Pinpoint the cell where the given text exists, returning its [x, y] midpoint coordinate. 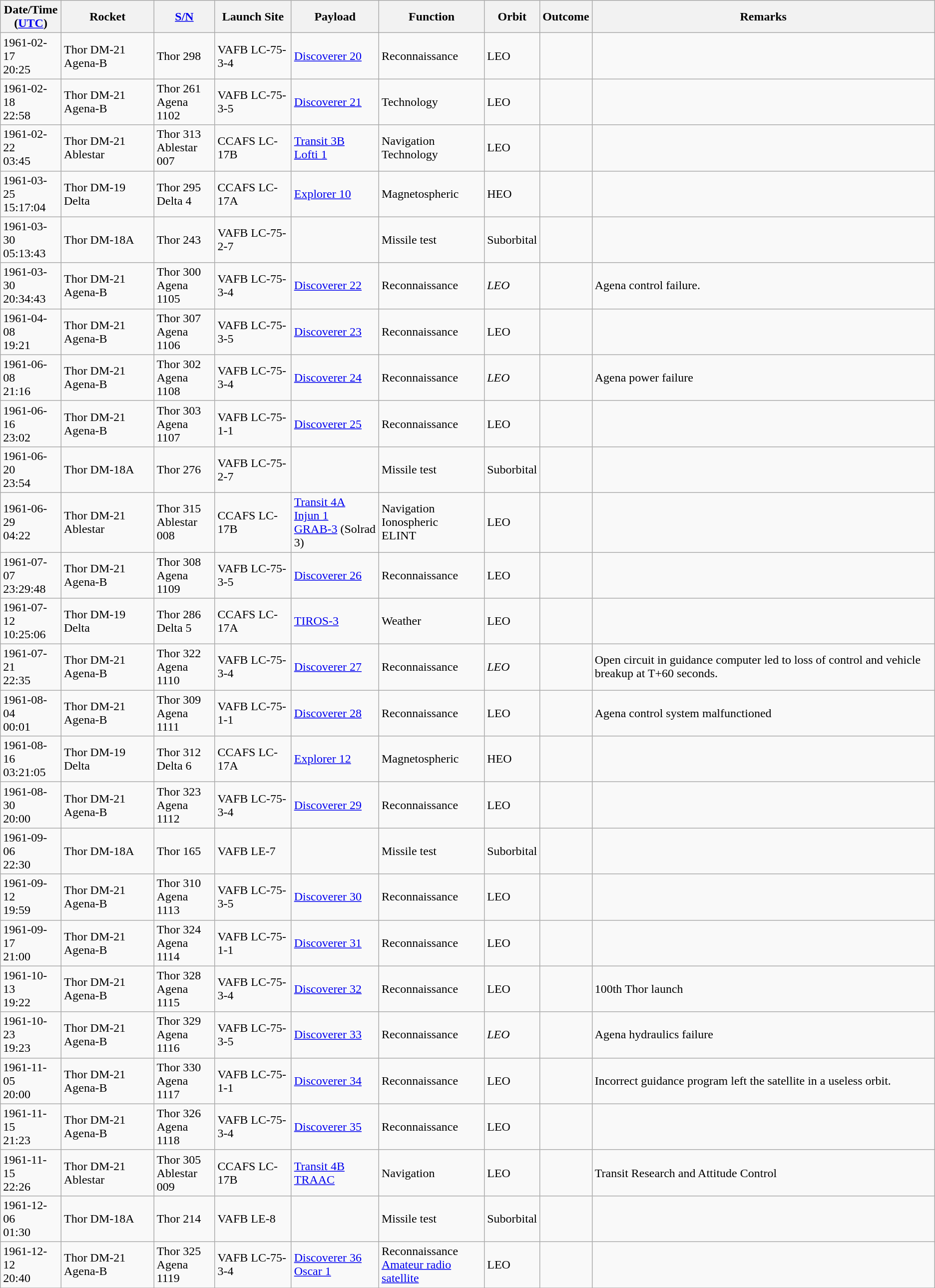
1961-12-0601:30 [31, 1219]
Function [432, 17]
Incorrect guidance program left the satellite in a useless orbit. [763, 1081]
VAFB LE-7 [253, 851]
Thor 312Delta 6 [184, 759]
Remarks [763, 17]
Thor 310Agena 1113 [184, 897]
Thor 307Agena 1106 [184, 332]
Agena control system malfunctioned [763, 713]
Transit Research and Attitude Control [763, 1173]
1961-02-1720:25 [31, 56]
Thor 276 [184, 469]
1961-08-3020:00 [31, 805]
Rocket [107, 17]
1961-08-1603:21:05 [31, 759]
1961-10-1319:22 [31, 989]
Launch Site [253, 17]
Explorer 12 [335, 759]
Thor 326Agena 1118 [184, 1127]
Open circuit in guidance computer led to loss of control and vehicle breakup at T+60 seconds. [763, 667]
1961-03-3020:34:43 [31, 286]
Thor 300Agena 1105 [184, 286]
Thor 302Agena 1108 [184, 378]
Thor 286Delta 5 [184, 621]
Transit 4AInjun 1GRAB-3 (Solrad 3) [335, 522]
1961-09-1721:00 [31, 943]
Discoverer 29 [335, 805]
Thor 309Agena 1111 [184, 713]
Explorer 10 [335, 194]
Thor 298 [184, 56]
1961-07-2122:35 [31, 667]
Discoverer 33 [335, 1035]
Discoverer 32 [335, 989]
1961-11-1521:23 [31, 1127]
Discoverer 21 [335, 102]
VAFB LE-8 [253, 1219]
1961-06-2023:54 [31, 469]
1961-07-1210:25:06 [31, 621]
1961-02-1822:58 [31, 102]
Thor 324Agena 1114 [184, 943]
Thor 165 [184, 851]
Thor 261Agena 1102 [184, 102]
Thor 313Ablestar 007 [184, 148]
Discoverer 20 [335, 56]
1961-06-2904:22 [31, 522]
1961-07-0723:29:48 [31, 575]
Discoverer 34 [335, 1081]
Payload [335, 17]
1961-03-3005:13:43 [31, 240]
Transit 4BTRAAC [335, 1173]
1961-03-2515:17:04 [31, 194]
Discoverer 23 [335, 332]
Thor 243 [184, 240]
Discoverer 36Oscar 1 [335, 1265]
Weather [432, 621]
TIROS-3 [335, 621]
1961-02-2203:45 [31, 148]
1961-11-0520:00 [31, 1081]
Thor 295Delta 4 [184, 194]
1961-09-0622:30 [31, 851]
Agena control failure. [763, 286]
Thor 214 [184, 1219]
1961-10-2319:23 [31, 1035]
Thor 330Agena 1117 [184, 1081]
Agena hydraulics failure [763, 1035]
Agena power failure [763, 378]
S/N [184, 17]
1961-04-0819:21 [31, 332]
Thor 328Agena 1115 [184, 989]
Thor 308Agena 1109 [184, 575]
Discoverer 35 [335, 1127]
ReconnaissanceAmateur radio satellite [432, 1265]
Orbit [512, 17]
1961-12-1220:40 [31, 1265]
1961-06-0821:16 [31, 378]
1961-06-1623:02 [31, 424]
Date/Time(UTC) [31, 17]
Discoverer 24 [335, 378]
Thor 315Ablestar 008 [184, 522]
Thor 329Agena 1116 [184, 1035]
100th Thor launch [763, 989]
Transit 3BLofti 1 [335, 148]
Navigation [432, 1173]
1961-09-1219:59 [31, 897]
Discoverer 28 [335, 713]
1961-11-1522:26 [31, 1173]
Discoverer 25 [335, 424]
Technology [432, 102]
Discoverer 30 [335, 897]
Discoverer 22 [335, 286]
1961-08-0400:01 [31, 713]
Outcome [566, 17]
Discoverer 27 [335, 667]
Thor 325Agena 1119 [184, 1265]
Discoverer 26 [335, 575]
Thor 322Agena 1110 [184, 667]
Thor 303Agena 1107 [184, 424]
NavigationIonosphericELINT [432, 522]
Thor 305Ablestar 009 [184, 1173]
Thor 323Agena 1112 [184, 805]
Discoverer 31 [335, 943]
NavigationTechnology [432, 148]
